Provide the (x, y) coordinate of the cell's center where the given text is located.  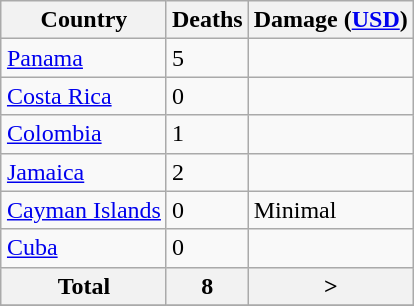
8 (207, 286)
Costa Rica (84, 96)
Cayman Islands (84, 210)
> (330, 286)
Country (84, 20)
Cuba (84, 248)
2 (207, 172)
Deaths (207, 20)
Jamaica (84, 172)
Damage (USD) (330, 20)
5 (207, 58)
Colombia (84, 134)
Panama (84, 58)
1 (207, 134)
Minimal (330, 210)
Total (84, 286)
